Return [X, Y] of the center of cell containing provided text 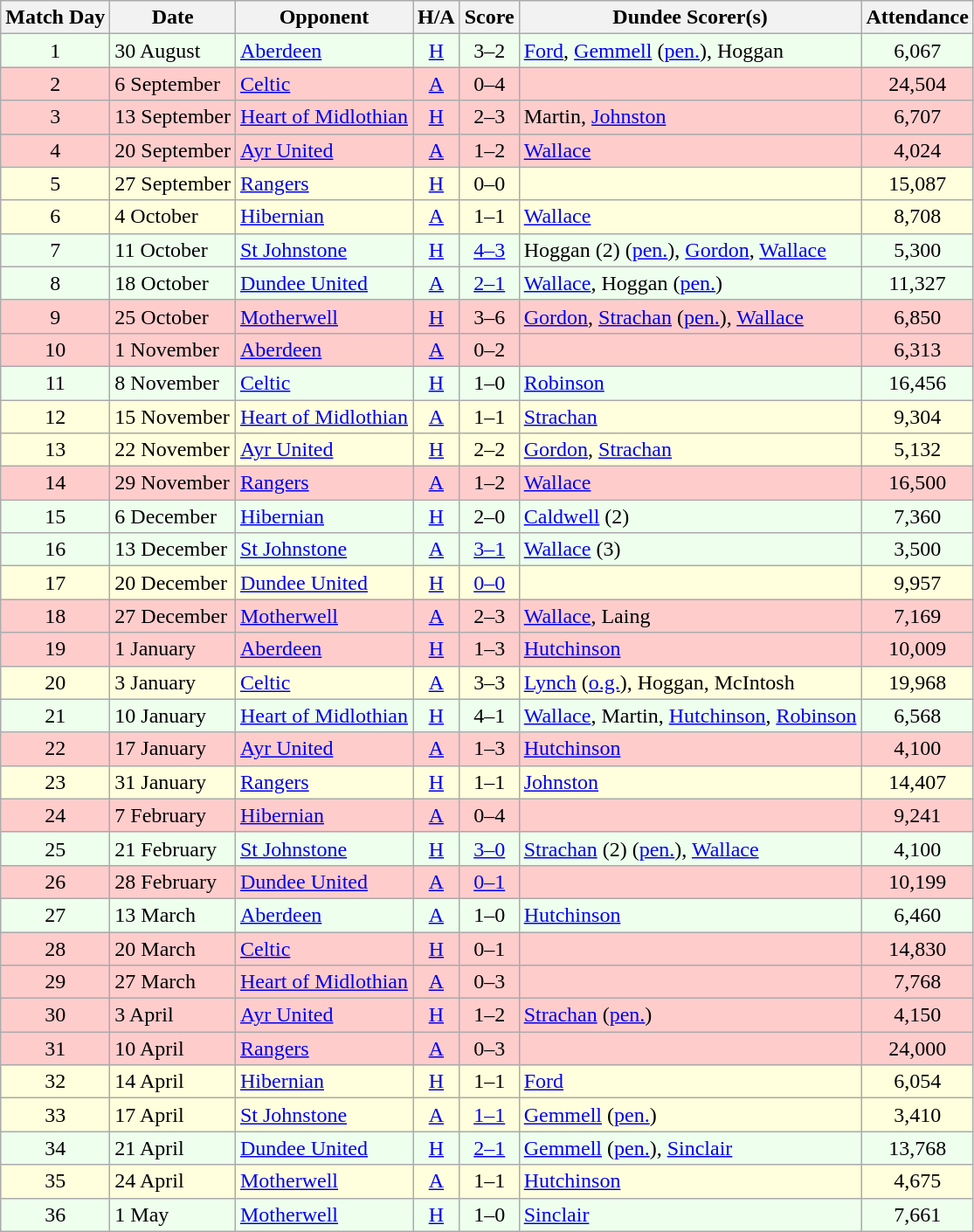
4,150 [917, 1015]
17 [56, 583]
9 [56, 316]
17 January [173, 749]
7 February [173, 815]
29 [56, 982]
10,009 [917, 649]
15,087 [917, 183]
2 [56, 84]
30 [56, 1015]
Strachan (pen.) [690, 1015]
3,500 [917, 550]
8,708 [917, 217]
25 [56, 848]
Robinson [690, 383]
21 April [173, 1148]
Score [489, 17]
18 [56, 616]
7,661 [917, 1215]
14,830 [917, 948]
18 October [173, 283]
11 October [173, 250]
1 November [173, 350]
10,199 [917, 882]
7,768 [917, 982]
22 [56, 749]
0–2 [489, 350]
19,968 [917, 682]
7 [56, 250]
6,460 [917, 915]
Date [173, 17]
14 April [173, 1082]
10 [56, 350]
Wallace, Martin, Hutchinson, Robinson [690, 716]
23 [56, 782]
13 September [173, 117]
Wallace, Laing [690, 616]
3–0 [489, 848]
Ford, Gemmell (pen.), Hoggan [690, 51]
20 March [173, 948]
4,675 [917, 1181]
4–1 [489, 716]
11,327 [917, 283]
4,024 [917, 150]
1 May [173, 1215]
2–0 [489, 516]
4 October [173, 217]
13 December [173, 550]
3–6 [489, 316]
Sinclair [690, 1215]
6,067 [917, 51]
28 February [173, 882]
19 [56, 649]
5,300 [917, 250]
30 August [173, 51]
6,313 [917, 350]
10 January [173, 716]
14 [56, 483]
24,000 [917, 1049]
27 December [173, 616]
6,850 [917, 316]
17 April [173, 1115]
5,132 [917, 450]
3 [56, 117]
26 [56, 882]
Strachan [690, 417]
9,304 [917, 417]
Gemmell (pen.) [690, 1115]
Lynch (o.g.), Hoggan, McIntosh [690, 682]
13 [56, 450]
22 November [173, 450]
31 [56, 1049]
27 [56, 915]
Wallace, Hoggan (pen.) [690, 283]
15 November [173, 417]
Wallace (3) [690, 550]
36 [56, 1215]
Gordon, Strachan [690, 450]
13 March [173, 915]
20 [56, 682]
3–1 [489, 550]
24 [56, 815]
20 September [173, 150]
21 February [173, 848]
8 November [173, 383]
Johnston [690, 782]
3,410 [917, 1115]
Strachan (2) (pen.), Wallace [690, 848]
24 April [173, 1181]
Caldwell (2) [690, 516]
Ford [690, 1082]
6 September [173, 84]
Hoggan (2) (pen.), Gordon, Wallace [690, 250]
3–3 [489, 682]
Gordon, Strachan (pen.), Wallace [690, 316]
1 [56, 51]
27 March [173, 982]
7,169 [917, 616]
27 September [173, 183]
29 November [173, 483]
6,707 [917, 117]
20 December [173, 583]
4 [56, 150]
9,241 [917, 815]
15 [56, 516]
13,768 [917, 1148]
8 [56, 283]
34 [56, 1148]
16,456 [917, 383]
32 [56, 1082]
6 [56, 217]
H/A [436, 17]
Dundee Scorer(s) [690, 17]
35 [56, 1181]
Gemmell (pen.), Sinclair [690, 1148]
1 January [173, 649]
24,504 [917, 84]
Attendance [917, 17]
Martin, Johnston [690, 117]
6,054 [917, 1082]
3–2 [489, 51]
9,957 [917, 583]
6,568 [917, 716]
33 [56, 1115]
Match Day [56, 17]
21 [56, 716]
25 October [173, 316]
Opponent [323, 17]
11 [56, 383]
16,500 [917, 483]
4–3 [489, 250]
3 January [173, 682]
16 [56, 550]
12 [56, 417]
7,360 [917, 516]
31 January [173, 782]
2–2 [489, 450]
28 [56, 948]
6 December [173, 516]
14,407 [917, 782]
5 [56, 183]
10 April [173, 1049]
3 April [173, 1015]
